Identify which cell holds the provided text, then report its (x, y) central coordinate. 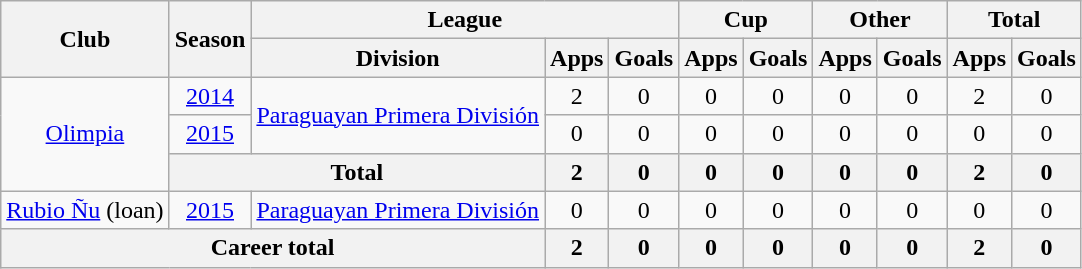
Olimpia (85, 134)
Division (398, 58)
Other (880, 20)
Season (210, 39)
League (465, 20)
Club (85, 39)
2014 (210, 96)
Cup (746, 20)
Career total (273, 248)
Rubio Ñu (loan) (85, 210)
